For the text-containing cell, return its midpoint in [x, y] coordinate format. 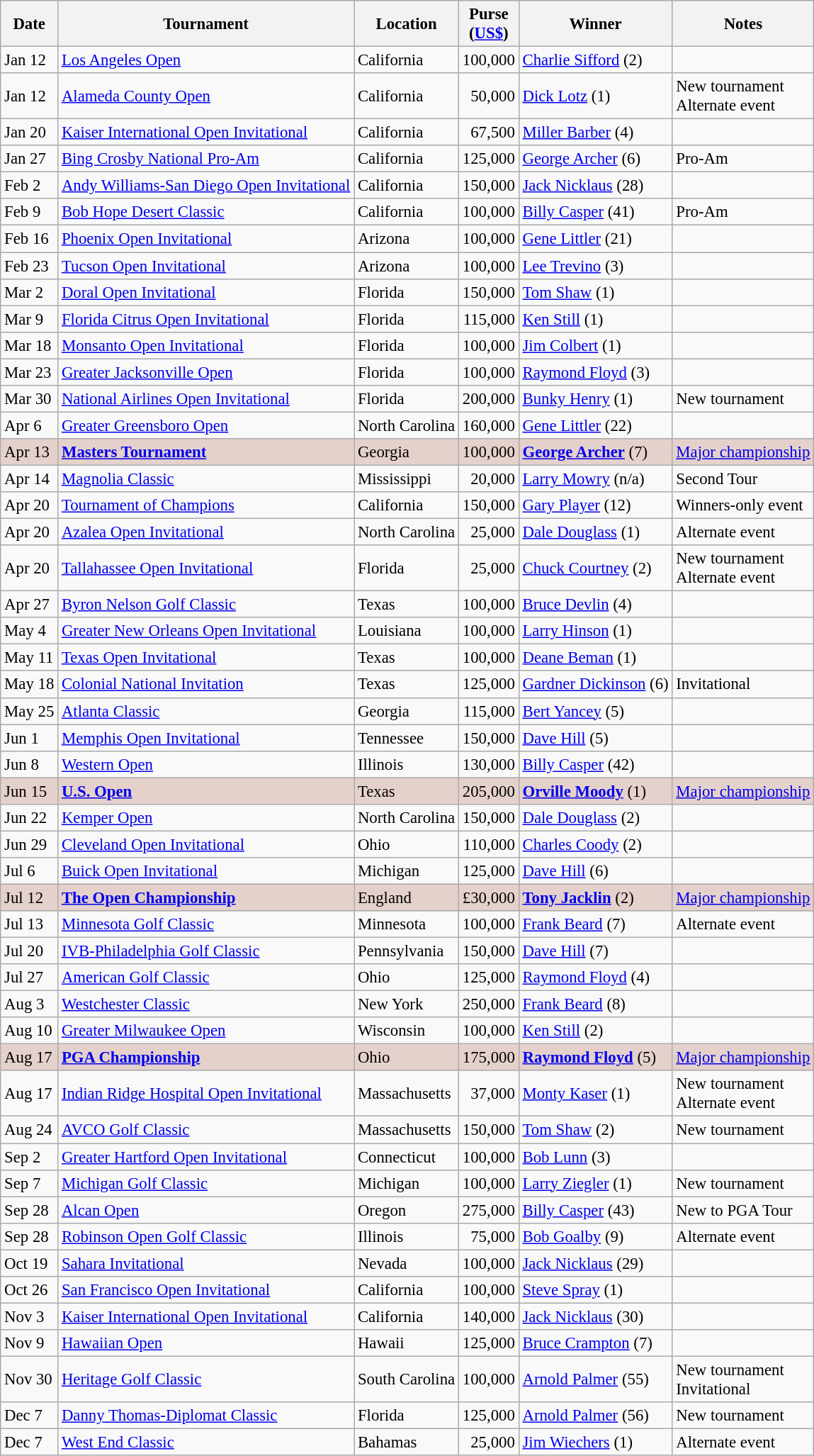
Atlanta Classic [206, 711]
Cleveland Open Invitational [206, 844]
Aug 10 [30, 1031]
Westchester Classic [206, 1004]
Raymond Floyd (5) [595, 1058]
Sep 2 [30, 1157]
Jul 6 [30, 871]
Indian Ridge Hospital Open Invitational [206, 1093]
San Francisco Open Invitational [206, 1290]
May 11 [30, 658]
Pennsylvania [407, 951]
Nov 30 [30, 1379]
Jun 22 [30, 818]
Louisiana [407, 631]
Steve Spray (1) [595, 1290]
Jan 20 [30, 133]
Jan 27 [30, 159]
Raymond Floyd (3) [595, 372]
Second Tour [743, 478]
Arnold Palmer (56) [595, 1416]
Gary Player (12) [595, 505]
Apr 6 [30, 425]
Lee Trevino (3) [595, 266]
Chuck Courtney (2) [595, 569]
250,000 [489, 1004]
Invitational [743, 685]
Danny Thomas-Diplomat Classic [206, 1416]
Feb 23 [30, 266]
Larry Mowry (n/a) [595, 478]
England [407, 897]
Billy Casper (41) [595, 212]
130,000 [489, 764]
275,000 [489, 1210]
Larry Hinson (1) [595, 631]
Tennessee [407, 738]
160,000 [489, 425]
Dale Douglass (1) [595, 532]
Arnold Palmer (55) [595, 1379]
Magnolia Classic [206, 478]
Minnesota [407, 924]
Dale Douglass (2) [595, 818]
May 25 [30, 711]
Jun 8 [30, 764]
Doral Open Invitational [206, 292]
Nevada [407, 1263]
Feb 16 [30, 239]
Oct 19 [30, 1263]
Mississippi [407, 478]
Aug 3 [30, 1004]
175,000 [489, 1058]
George Archer (6) [595, 159]
Bunky Henry (1) [595, 399]
Jul 27 [30, 978]
American Golf Classic [206, 978]
Charles Coody (2) [595, 844]
Dick Lotz (1) [595, 96]
Tournament [206, 24]
Los Angeles Open [206, 60]
PGA Championship [206, 1058]
West End Classic [206, 1443]
Feb 9 [30, 212]
Masters Tournament [206, 452]
Jack Nicklaus (30) [595, 1316]
Tournament of Champions [206, 505]
Apr 13 [30, 452]
New to PGA Tour [743, 1210]
Monty Kaser (1) [595, 1093]
140,000 [489, 1316]
205,000 [489, 791]
Winners-only event [743, 505]
Dave Hill (7) [595, 951]
George Archer (7) [595, 452]
U.S. Open [206, 791]
Deane Beman (1) [595, 658]
20,000 [489, 478]
Texas Open Invitational [206, 658]
Jack Nicklaus (29) [595, 1263]
Jun 1 [30, 738]
Alameda County Open [206, 96]
Tucson Open Invitational [206, 266]
Connecticut [407, 1157]
Buick Open Invitational [206, 871]
Mar 18 [30, 345]
May 4 [30, 631]
National Airlines Open Invitational [206, 399]
Alcan Open [206, 1210]
Oct 26 [30, 1290]
Dave Hill (5) [595, 738]
New tournamentInvitational [743, 1379]
Gardner Dickinson (6) [595, 685]
Billy Casper (43) [595, 1210]
Monsanto Open Invitational [206, 345]
Greater New Orleans Open Invitational [206, 631]
Nov 3 [30, 1316]
Larry Ziegler (1) [595, 1183]
Bob Lunn (3) [595, 1157]
Jim Wiechers (1) [595, 1443]
Winner [595, 24]
May 18 [30, 685]
Wisconsin [407, 1031]
Mar 9 [30, 319]
Date [30, 24]
Orville Moody (1) [595, 791]
Gene Littler (21) [595, 239]
Ken Still (1) [595, 319]
Charlie Sifford (2) [595, 60]
Andy Williams-San Diego Open Invitational [206, 186]
Notes [743, 24]
Jack Nicklaus (28) [595, 186]
Memphis Open Invitational [206, 738]
Miller Barber (4) [595, 133]
Aug 24 [30, 1130]
AVCO Golf Classic [206, 1130]
Dave Hill (6) [595, 871]
Nov 9 [30, 1343]
67,500 [489, 133]
Bert Yancey (5) [595, 711]
Mar 2 [30, 292]
Florida Citrus Open Invitational [206, 319]
Heritage Golf Classic [206, 1379]
Location [407, 24]
Jul 12 [30, 897]
Azalea Open Invitational [206, 532]
Tom Shaw (2) [595, 1130]
Phoenix Open Invitational [206, 239]
Apr 14 [30, 478]
Bahamas [407, 1443]
Jul 13 [30, 924]
Byron Nelson Golf Classic [206, 605]
Greater Hartford Open Invitational [206, 1157]
Bing Crosby National Pro-Am [206, 159]
Mar 30 [30, 399]
Sahara Invitational [206, 1263]
75,000 [489, 1236]
Tony Jacklin (2) [595, 897]
Greater Milwaukee Open [206, 1031]
Apr 27 [30, 605]
Jun 29 [30, 844]
Bruce Devlin (4) [595, 605]
IVB-Philadelphia Golf Classic [206, 951]
Tallahassee Open Invitational [206, 569]
Billy Casper (42) [595, 764]
Jul 20 [30, 951]
Feb 2 [30, 186]
Michigan Golf Classic [206, 1183]
200,000 [489, 399]
New York [407, 1004]
Greater Jacksonville Open [206, 372]
Oregon [407, 1210]
Western Open [206, 764]
Jim Colbert (1) [595, 345]
110,000 [489, 844]
Raymond Floyd (4) [595, 978]
Sep 7 [30, 1183]
Tom Shaw (1) [595, 292]
Bob Goalby (9) [595, 1236]
Hawaii [407, 1343]
Robinson Open Golf Classic [206, 1236]
Frank Beard (7) [595, 924]
The Open Championship [206, 897]
Purse(US$) [489, 24]
Hawaiian Open [206, 1343]
Greater Greensboro Open [206, 425]
Colonial National Invitation [206, 685]
50,000 [489, 96]
Ken Still (2) [595, 1031]
Jun 15 [30, 791]
Bob Hope Desert Classic [206, 212]
Bruce Crampton (7) [595, 1343]
37,000 [489, 1093]
Gene Littler (22) [595, 425]
Minnesota Golf Classic [206, 924]
South Carolina [407, 1379]
Frank Beard (8) [595, 1004]
Kemper Open [206, 818]
Mar 23 [30, 372]
£30,000 [489, 897]
